Return the (x, y) coordinate for the center point of the cell that contains the specified text.  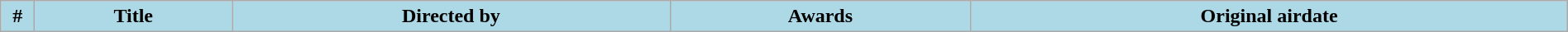
Original airdate (1269, 16)
Awards (820, 16)
# (18, 16)
Directed by (452, 16)
Title (134, 16)
